Determine the (X, Y) coordinate at the center of the cell enclosing the given text.  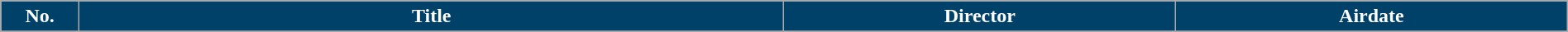
Director (980, 16)
Airdate (1372, 16)
Title (432, 16)
No. (40, 16)
